Return [X, Y] of the center of cell containing provided text 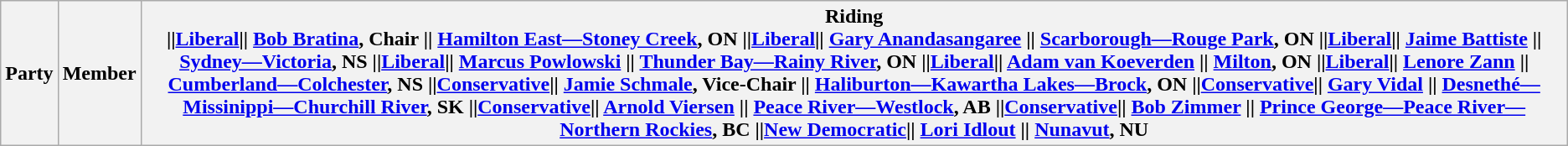
Party [29, 74]
Member [99, 74]
